Identify which cell holds the provided text, then report its [x, y] central coordinate. 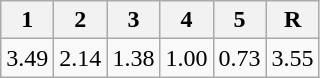
3.49 [28, 58]
0.73 [240, 58]
1.00 [186, 58]
5 [240, 20]
3 [134, 20]
R [292, 20]
1.38 [134, 58]
3.55 [292, 58]
2 [80, 20]
4 [186, 20]
2.14 [80, 58]
1 [28, 20]
